For the text-containing cell, return its midpoint in [x, y] coordinate format. 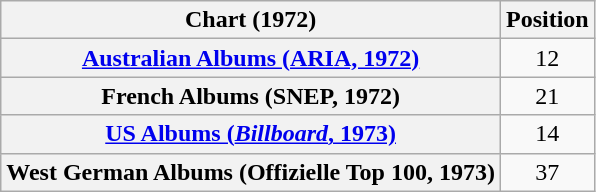
21 [547, 96]
West German Albums (Offizielle Top 100, 1973) [251, 172]
14 [547, 134]
US Albums (Billboard, 1973) [251, 134]
French Albums (SNEP, 1972) [251, 96]
Position [547, 20]
37 [547, 172]
12 [547, 58]
Australian Albums (ARIA, 1972) [251, 58]
Chart (1972) [251, 20]
